Determine the [X, Y] coordinate at the center of the cell enclosing the given text.  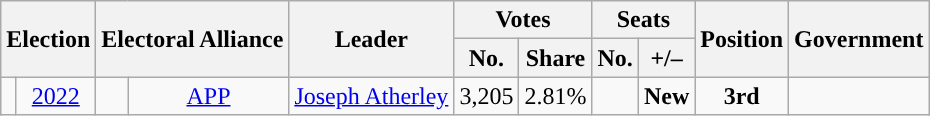
2.81% [556, 96]
APP [208, 96]
Joseph Atherley [372, 96]
Election [48, 39]
Leader [372, 39]
Share [556, 58]
Electoral Alliance [192, 39]
+/– [666, 58]
Seats [644, 20]
Government [859, 39]
2022 [56, 96]
New [666, 96]
Votes [523, 20]
Position [742, 39]
3rd [742, 96]
3,205 [486, 96]
